Locate the cell with the specified text and output its [X, Y] center coordinate. 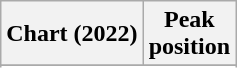
Peakposition [189, 34]
Chart (2022) [72, 34]
